Detect which cell encompasses the target text, then output its (X, Y) center coordinate. 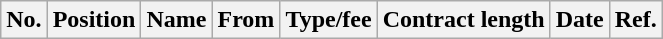
Contract length (464, 20)
Ref. (636, 20)
Position (94, 20)
Name (176, 20)
Date (580, 20)
No. (24, 20)
From (246, 20)
Type/fee (328, 20)
